Locate the cell with the specified text and output its [x, y] center coordinate. 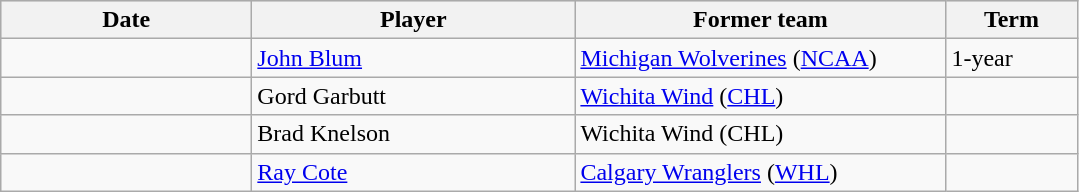
Date [126, 20]
Calgary Wranglers (WHL) [760, 172]
Former team [760, 20]
Player [414, 20]
Michigan Wolverines (NCAA) [760, 58]
1-year [1012, 58]
Ray Cote [414, 172]
Gord Garbutt [414, 96]
Brad Knelson [414, 134]
John Blum [414, 58]
Term [1012, 20]
